Extract the (x, y) coordinate from the center of the cell holding the provided text.  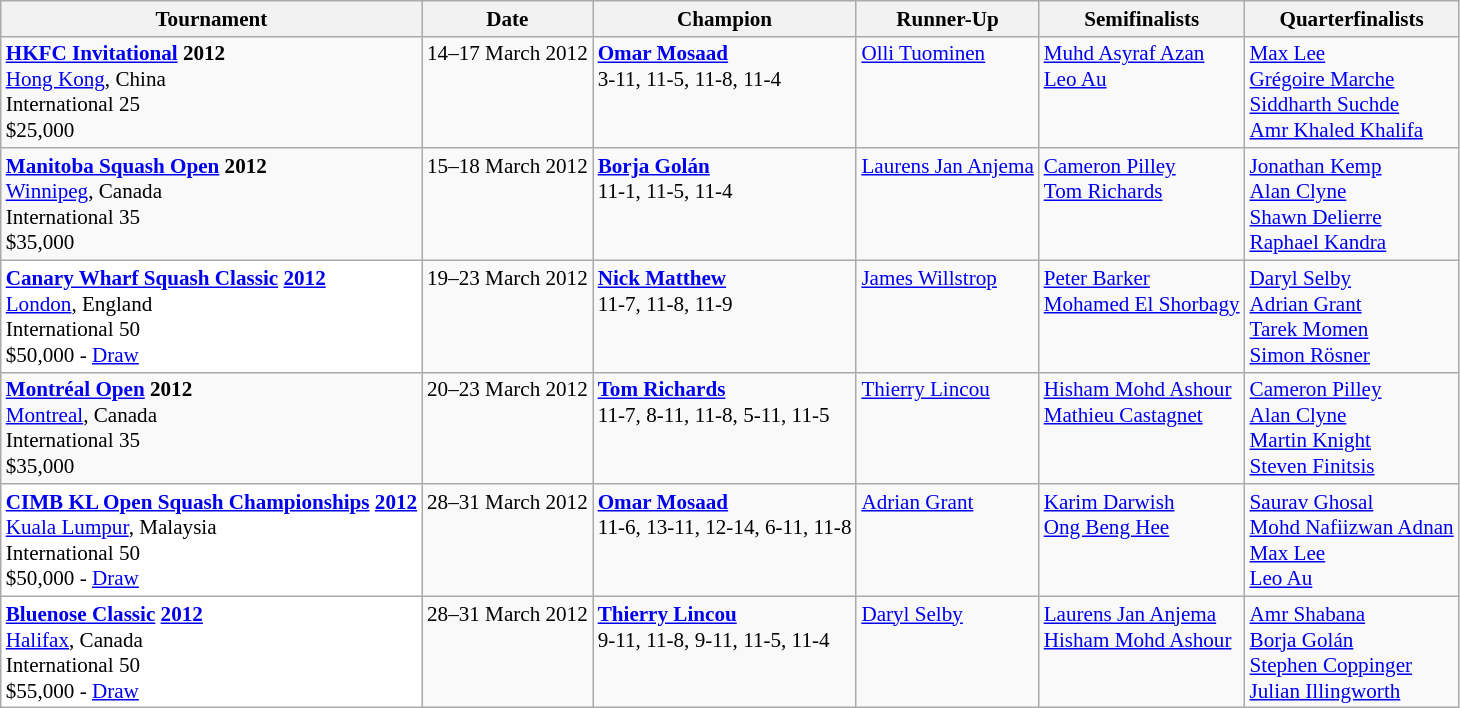
Tom Richards11-7, 8-11, 11-8, 5-11, 11-5 (725, 428)
19–23 March 2012 (508, 316)
Cameron Pilley Tom Richards (1142, 204)
Max Lee Grégoire Marche Siddharth Suchde Amr Khaled Khalifa (1352, 92)
Borja Golán11-1, 11-5, 11-4 (725, 204)
Tournament (212, 18)
Date (508, 18)
Montréal Open 2012 Montreal, CanadaInternational 35$35,000 (212, 428)
Bluenose Classic 2012 Halifax, CanadaInternational 50$55,000 - Draw (212, 652)
CIMB KL Open Squash Championships 2012 Kuala Lumpur, MalaysiaInternational 50$50,000 - Draw (212, 540)
Karim Darwish Ong Beng Hee (1142, 540)
Omar Mosaad3-11, 11-5, 11-8, 11-4 (725, 92)
Nick Matthew11-7, 11-8, 11-9 (725, 316)
Daryl Selby Adrian Grant Tarek Momen Simon Rösner (1352, 316)
Runner-Up (947, 18)
Jonathan Kemp Alan Clyne Shawn Delierre Raphael Kandra (1352, 204)
Champion (725, 18)
Muhd Asyraf Azan Leo Au (1142, 92)
Saurav Ghosal Mohd Nafiizwan Adnan Max Lee Leo Au (1352, 540)
Daryl Selby (947, 652)
Hisham Mohd Ashour Mathieu Castagnet (1142, 428)
Olli Tuominen (947, 92)
Cameron Pilley Alan Clyne Martin Knight Steven Finitsis (1352, 428)
Thierry Lincou (947, 428)
14–17 March 2012 (508, 92)
Thierry Lincou9-11, 11-8, 9-11, 11-5, 11-4 (725, 652)
20–23 March 2012 (508, 428)
Peter Barker Mohamed El Shorbagy (1142, 316)
Canary Wharf Squash Classic 2012 London, EnglandInternational 50$50,000 - Draw (212, 316)
15–18 March 2012 (508, 204)
James Willstrop (947, 316)
Laurens Jan Anjema (947, 204)
HKFC Invitational 2012 Hong Kong, ChinaInternational 25$25,000 (212, 92)
Semifinalists (1142, 18)
Laurens Jan Anjema Hisham Mohd Ashour (1142, 652)
Manitoba Squash Open 2012 Winnipeg, CanadaInternational 35$35,000 (212, 204)
Quarterfinalists (1352, 18)
Amr Shabana Borja Golán Stephen Coppinger Julian Illingworth (1352, 652)
Omar Mosaad11-6, 13-11, 12-14, 6-11, 11-8 (725, 540)
Adrian Grant (947, 540)
